Determine the [x, y] coordinate at the center of the cell enclosing the given text.  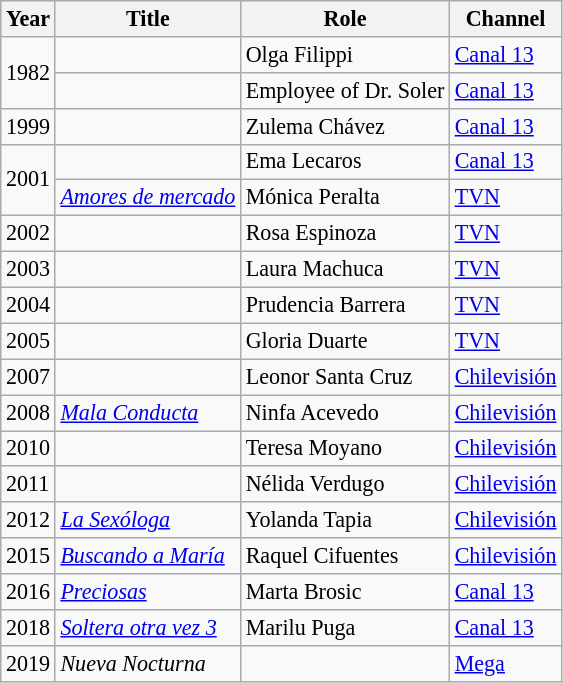
Mala Conducta [148, 412]
Soltera otra vez 3 [148, 627]
La Sexóloga [148, 520]
2015 [28, 556]
2005 [28, 341]
Ema Lecaros [344, 162]
Zulema Chávez [344, 126]
1982 [28, 72]
2010 [28, 448]
Mónica Peralta [344, 198]
Olga Filippi [344, 54]
Amores de mercado [148, 198]
Mega [505, 663]
2008 [28, 412]
Gloria Duarte [344, 341]
2007 [28, 377]
Marta Brosic [344, 591]
2002 [28, 233]
Role [344, 18]
2016 [28, 591]
Nueva Nocturna [148, 663]
1999 [28, 126]
Marilu Puga [344, 627]
Rosa Espinoza [344, 233]
2019 [28, 663]
Prudencia Barrera [344, 305]
2011 [28, 484]
2018 [28, 627]
Ninfa Acevedo [344, 412]
Nélida Verdugo [344, 484]
Channel [505, 18]
Teresa Moyano [344, 448]
2012 [28, 520]
2003 [28, 269]
Buscando a María [148, 556]
Preciosas [148, 591]
Laura Machuca [344, 269]
Raquel Cifuentes [344, 556]
Employee of Dr. Soler [344, 90]
2001 [28, 180]
Year [28, 18]
Yolanda Tapia [344, 520]
Title [148, 18]
2004 [28, 305]
Leonor Santa Cruz [344, 377]
